Identify which cell holds the provided text, then report its [x, y] central coordinate. 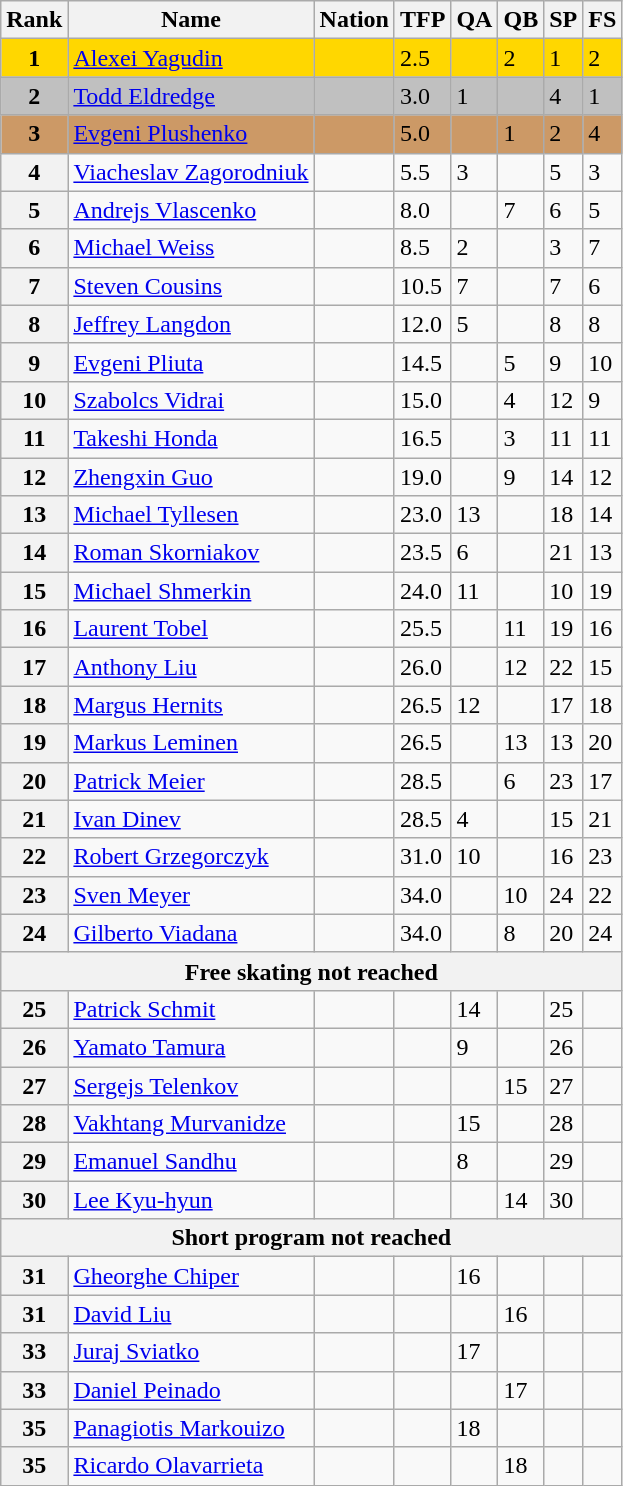
12.0 [422, 324]
Anthony Liu [191, 667]
Ivan Dinev [191, 819]
Juraj Sviatko [191, 1352]
5.5 [422, 172]
Roman Skorniakov [191, 553]
Takeshi Honda [191, 438]
Viacheslav Zagorodniuk [191, 172]
8.0 [422, 210]
5.0 [422, 134]
25.5 [422, 629]
14.5 [422, 362]
Patrick Meier [191, 781]
Vakhtang Murvanidze [191, 1124]
Michael Shmerkin [191, 591]
Name [191, 20]
8.5 [422, 248]
19.0 [422, 477]
Short program not reached [312, 1238]
Daniel Peinado [191, 1390]
Gheorghe Chiper [191, 1276]
2.5 [422, 58]
Nation [354, 20]
QA [474, 20]
Free skating not reached [312, 971]
David Liu [191, 1314]
23.5 [422, 553]
Jeffrey Langdon [191, 324]
Michael Tyllesen [191, 515]
TFP [422, 20]
QB [521, 20]
Ricardo Olavarrieta [191, 1466]
15.0 [422, 400]
Alexei Yagudin [191, 58]
Patrick Schmit [191, 1009]
24.0 [422, 591]
10.5 [422, 286]
Panagiotis Markouizo [191, 1428]
Markus Leminen [191, 743]
Todd Eldredge [191, 96]
Rank [34, 20]
Laurent Tobel [191, 629]
Gilberto Viadana [191, 933]
Zhengxin Guo [191, 477]
Lee Kyu-hyun [191, 1200]
Sven Meyer [191, 895]
SP [564, 20]
Margus Hernits [191, 705]
3.0 [422, 96]
Andrejs Vlascenko [191, 210]
Sergejs Telenkov [191, 1085]
Steven Cousins [191, 286]
Robert Grzegorczyk [191, 857]
Evgeni Plushenko [191, 134]
23.0 [422, 515]
Michael Weiss [191, 248]
Yamato Tamura [191, 1047]
Emanuel Sandhu [191, 1162]
31.0 [422, 857]
Evgeni Pliuta [191, 362]
Szabolcs Vidrai [191, 400]
16.5 [422, 438]
FS [602, 20]
26.0 [422, 667]
